Detect which cell encompasses the target text, then output its (X, Y) center coordinate. 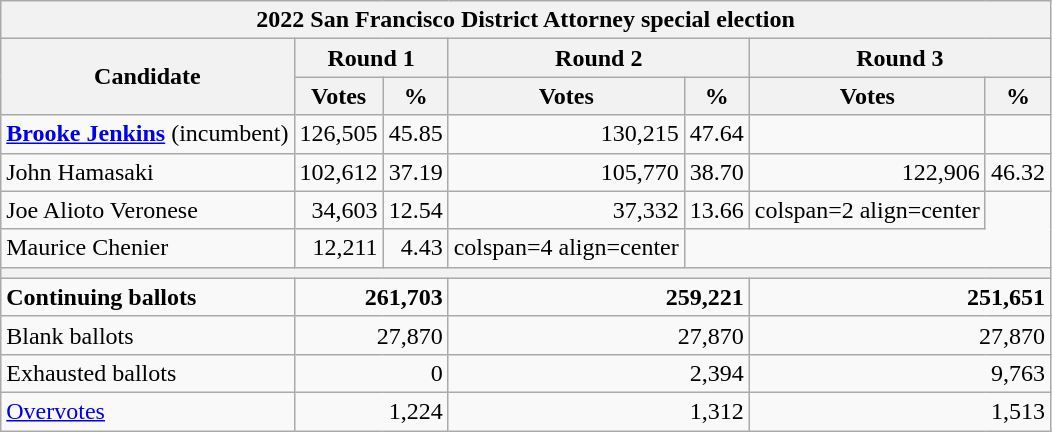
2,394 (598, 373)
colspan=2 align=center (867, 210)
Blank ballots (148, 335)
12,211 (338, 248)
Brooke Jenkins (incumbent) (148, 134)
126,505 (338, 134)
37.19 (416, 172)
Candidate (148, 77)
105,770 (566, 172)
1,224 (371, 411)
Maurice Chenier (148, 248)
38.70 (716, 172)
34,603 (338, 210)
45.85 (416, 134)
2022 San Francisco District Attorney special election (526, 20)
46.32 (1018, 172)
12.54 (416, 210)
259,221 (598, 297)
Overvotes (148, 411)
4.43 (416, 248)
47.64 (716, 134)
Round 1 (371, 58)
13.66 (716, 210)
Round 3 (900, 58)
John Hamasaki (148, 172)
130,215 (566, 134)
9,763 (900, 373)
Joe Alioto Veronese (148, 210)
1,513 (900, 411)
102,612 (338, 172)
Round 2 (598, 58)
261,703 (371, 297)
0 (371, 373)
Continuing ballots (148, 297)
1,312 (598, 411)
122,906 (867, 172)
Exhausted ballots (148, 373)
251,651 (900, 297)
37,332 (566, 210)
colspan=4 align=center (566, 248)
